Scan for the cell matching the given text and deliver its [X, Y] coordinate at center. 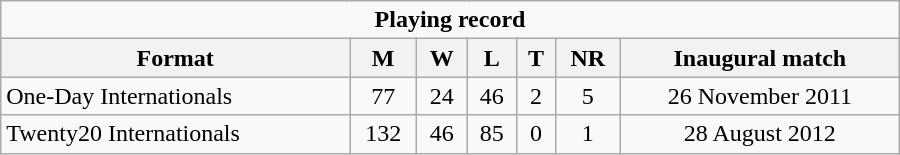
Inaugural match [760, 58]
M [384, 58]
Playing record [450, 20]
T [536, 58]
77 [384, 96]
26 November 2011 [760, 96]
0 [536, 134]
2 [536, 96]
Format [176, 58]
One-Day Internationals [176, 96]
132 [384, 134]
L [492, 58]
28 August 2012 [760, 134]
1 [588, 134]
5 [588, 96]
Twenty20 Internationals [176, 134]
NR [588, 58]
W [442, 58]
24 [442, 96]
85 [492, 134]
